Locate the cell with the specified text and output its (X, Y) center coordinate. 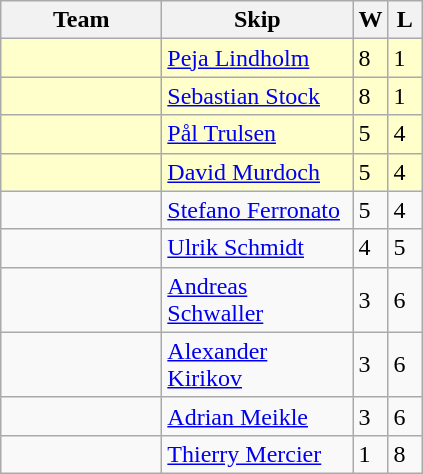
Peja Lindholm (258, 58)
Thierry Mercier (258, 454)
Stefano Ferronato (258, 210)
Sebastian Stock (258, 96)
Pål Trulsen (258, 134)
Andreas Schwaller (258, 300)
Adrian Meikle (258, 416)
Team (82, 20)
Alexander Kirikov (258, 364)
L (405, 20)
David Murdoch (258, 172)
Ulrik Schmidt (258, 248)
W (370, 20)
Skip (258, 20)
